Return (x, y) of the center of cell containing provided text 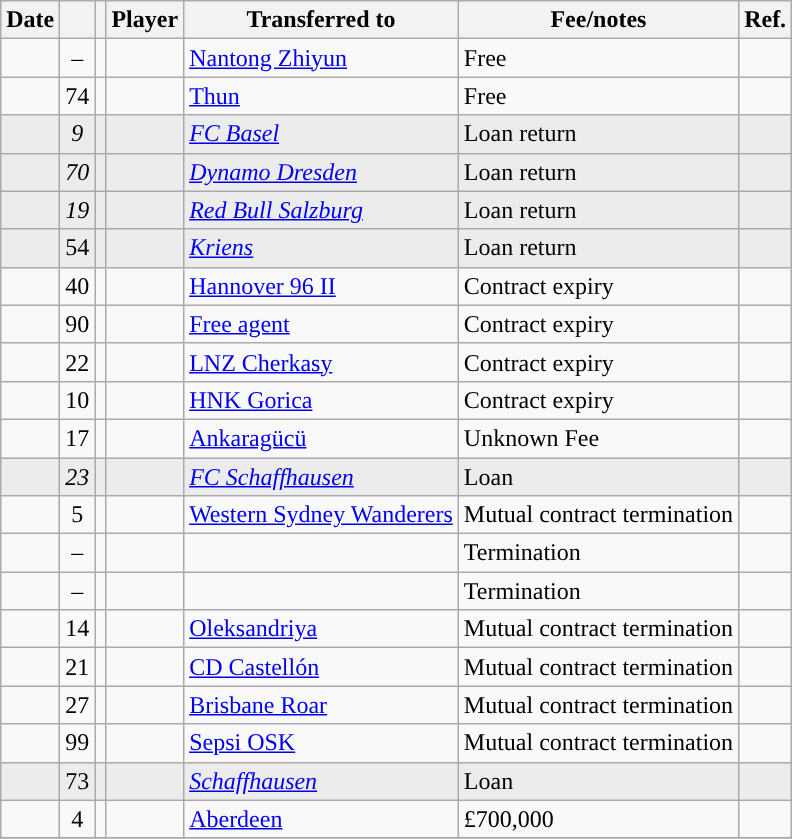
22 (78, 362)
5 (78, 515)
10 (78, 400)
HNK Gorica (322, 400)
70 (78, 172)
LNZ Cherkasy (322, 362)
Sepsi OSK (322, 743)
27 (78, 705)
FC Schaffhausen (322, 477)
Dynamo Dresden (322, 172)
Oleksandriya (322, 629)
CD Castellón (322, 667)
Transferred to (322, 20)
Nantong Zhiyun (322, 58)
74 (78, 96)
Date (30, 20)
Red Bull Salzburg (322, 210)
40 (78, 286)
Thun (322, 96)
19 (78, 210)
99 (78, 743)
Free agent (322, 324)
21 (78, 667)
Fee/notes (598, 20)
Player (145, 20)
Kriens (322, 248)
FC Basel (322, 134)
Schaffhausen (322, 781)
90 (78, 324)
54 (78, 248)
23 (78, 477)
14 (78, 629)
Aberdeen (322, 819)
Ankaragücü (322, 438)
9 (78, 134)
73 (78, 781)
4 (78, 819)
Brisbane Roar (322, 705)
Hannover 96 II (322, 286)
Ref. (766, 20)
17 (78, 438)
Western Sydney Wanderers (322, 515)
£700,000 (598, 819)
Unknown Fee (598, 438)
